Find where the given text appears and provide that cell's center as [x, y] coordinate. 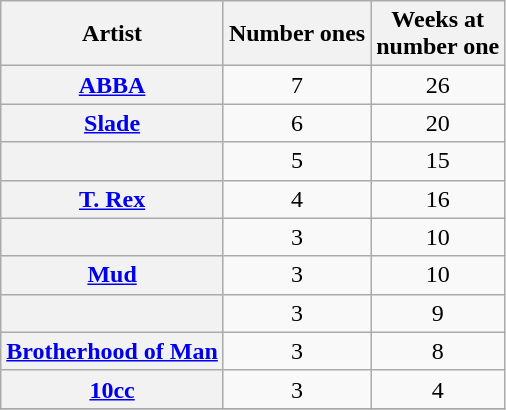
26 [438, 85]
Mud [112, 275]
7 [296, 85]
6 [296, 123]
20 [438, 123]
Brotherhood of Man [112, 351]
10cc [112, 389]
Slade [112, 123]
ABBA [112, 85]
15 [438, 161]
Number ones [296, 34]
8 [438, 351]
5 [296, 161]
9 [438, 313]
Weeks atnumber one [438, 34]
T. Rex [112, 199]
Artist [112, 34]
16 [438, 199]
